Search for the cell housing the specified text and yield its (x, y) center coordinate. 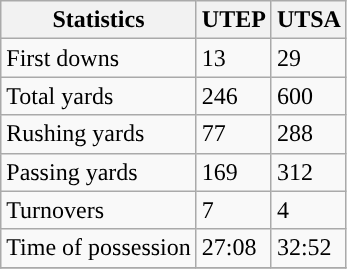
32:52 (308, 248)
Rushing yards (99, 134)
First downs (99, 58)
Time of possession (99, 248)
288 (308, 134)
Passing yards (99, 172)
13 (234, 58)
600 (308, 96)
Turnovers (99, 210)
77 (234, 134)
169 (234, 172)
27:08 (234, 248)
UTSA (308, 20)
7 (234, 210)
UTEP (234, 20)
246 (234, 96)
312 (308, 172)
Total yards (99, 96)
29 (308, 58)
Statistics (99, 20)
4 (308, 210)
